Determine the (x, y) coordinate at the center of the cell enclosing the given text.  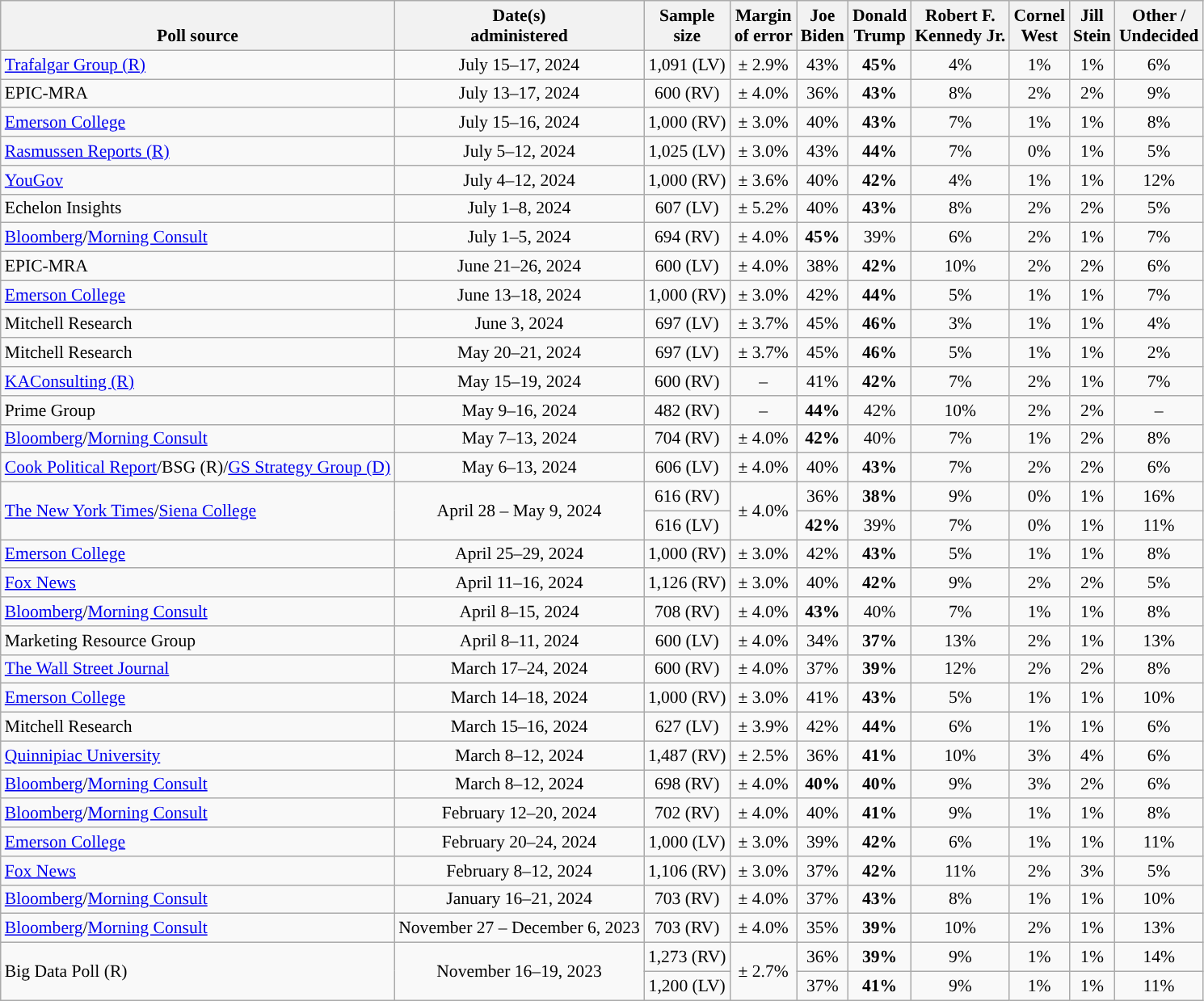
March 14–18, 2024 (519, 698)
KAConsulting (R) (197, 381)
606 (LV) (687, 468)
Marketing Resource Group (197, 641)
Other /Undecided (1159, 26)
616 (RV) (687, 497)
± 2.7% (764, 971)
1,273 (RV) (687, 957)
July 15–16, 2024 (519, 123)
616 (LV) (687, 525)
May 9–16, 2024 (519, 410)
July 15–17, 2024 (519, 65)
1,106 (RV) (687, 871)
March 17–24, 2024 (519, 669)
708 (RV) (687, 612)
± 2.9% (764, 65)
607 (LV) (687, 208)
May 20–21, 2024 (519, 353)
482 (RV) (687, 410)
1,091 (LV) (687, 65)
JillStein (1092, 26)
February 8–12, 2024 (519, 871)
July 1–5, 2024 (519, 238)
Rasmussen Reports (R) (197, 151)
Trafalgar Group (R) (197, 65)
698 (RV) (687, 784)
± 3.9% (764, 727)
February 12–20, 2024 (519, 814)
February 20–24, 2024 (519, 842)
DonaldTrump (879, 26)
July 1–8, 2024 (519, 208)
March 15–16, 2024 (519, 727)
July 13–17, 2024 (519, 94)
April 25–29, 2024 (519, 554)
April 11–16, 2024 (519, 583)
May 15–19, 2024 (519, 381)
May 7–13, 2024 (519, 439)
Date(s)administered (519, 26)
35% (823, 928)
16% (1159, 497)
1,025 (LV) (687, 151)
November 16–19, 2023 (519, 971)
June 21–26, 2024 (519, 267)
January 16–21, 2024 (519, 899)
± 5.2% (764, 208)
± 3.6% (764, 180)
April 28 – May 9, 2024 (519, 511)
The New York Times/Siena College (197, 511)
1,200 (LV) (687, 986)
April 8–15, 2024 (519, 612)
702 (RV) (687, 814)
YouGov (197, 180)
14% (1159, 957)
1,126 (RV) (687, 583)
JoeBiden (823, 26)
627 (LV) (687, 727)
June 3, 2024 (519, 324)
Samplesize (687, 26)
April 8–11, 2024 (519, 641)
CornelWest (1039, 26)
July 4–12, 2024 (519, 180)
704 (RV) (687, 439)
June 13–18, 2024 (519, 295)
The Wall Street Journal (197, 669)
Prime Group (197, 410)
Cook Political Report/BSG (R)/GS Strategy Group (D) (197, 468)
Robert F.Kennedy Jr. (960, 26)
1,487 (RV) (687, 755)
Big Data Poll (R) (197, 971)
Marginof error (764, 26)
Poll source (197, 26)
1,000 (LV) (687, 842)
± 2.5% (764, 755)
Echelon Insights (197, 208)
November 27 – December 6, 2023 (519, 928)
May 6–13, 2024 (519, 468)
694 (RV) (687, 238)
July 5–12, 2024 (519, 151)
34% (823, 641)
Quinnipiac University (197, 755)
